Return [x, y] of the center of cell containing provided text 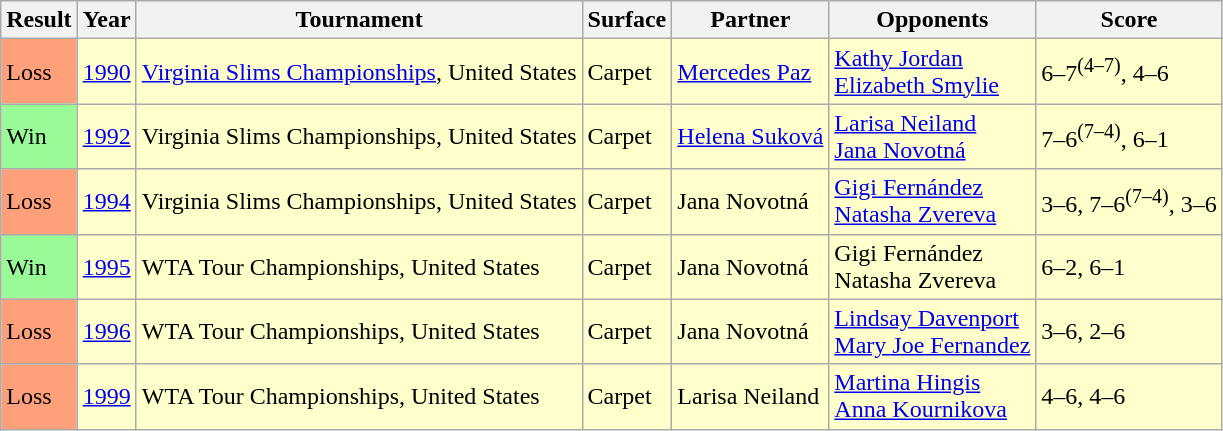
1994 [106, 202]
6–7(4–7), 4–6 [1129, 72]
Helena Suková [750, 136]
3–6, 7–6(7–4), 3–6 [1129, 202]
1992 [106, 136]
Mercedes Paz [750, 72]
Partner [750, 20]
1995 [106, 266]
1990 [106, 72]
1996 [106, 332]
Larisa Neiland [750, 396]
3–6, 2–6 [1129, 332]
4–6, 4–6 [1129, 396]
Martina Hingis Anna Kournikova [932, 396]
Lindsay Davenport Mary Joe Fernandez [932, 332]
Year [106, 20]
6–2, 6–1 [1129, 266]
7–6(7–4), 6–1 [1129, 136]
1999 [106, 396]
Score [1129, 20]
Result [39, 20]
Tournament [359, 20]
Kathy Jordan Elizabeth Smylie [932, 72]
Surface [627, 20]
Opponents [932, 20]
Larisa Neiland Jana Novotná [932, 136]
